Detect which cell encompasses the target text, then output its [X, Y] center coordinate. 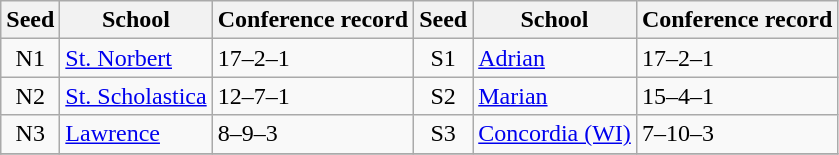
Lawrence [136, 134]
Marian [555, 96]
N1 [30, 58]
S2 [444, 96]
Concordia (WI) [555, 134]
Adrian [555, 58]
7–10–3 [736, 134]
S3 [444, 134]
12–7–1 [312, 96]
St. Norbert [136, 58]
N3 [30, 134]
N2 [30, 96]
S1 [444, 58]
St. Scholastica [136, 96]
8–9–3 [312, 134]
15–4–1 [736, 96]
